Provide the [x, y] coordinate of the cell's center where the given text is located.  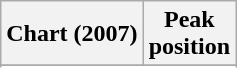
Peakposition [189, 34]
Chart (2007) [72, 34]
